Output the [X, Y] coordinate of the center of the cell containing the given text.  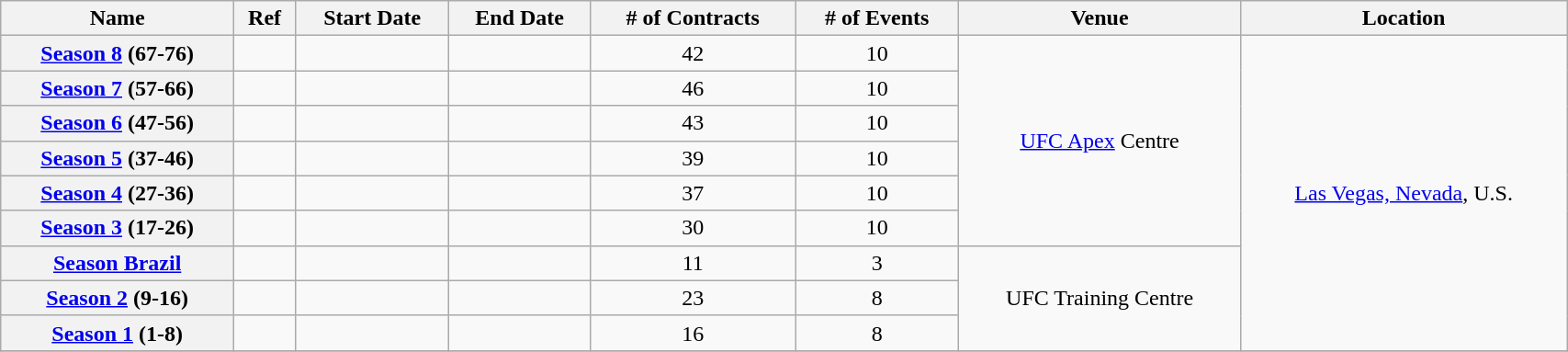
UFC Apex Centre [1100, 141]
# of Contracts [693, 18]
Season 6 (47-56) [118, 123]
23 [693, 298]
End Date [520, 18]
39 [693, 158]
Season 8 (67-76) [118, 53]
43 [693, 123]
11 [693, 263]
Venue [1100, 18]
UFC Training Centre [1100, 298]
Start Date [373, 18]
Name [118, 18]
Season 5 (37-46) [118, 158]
Season Brazil [118, 263]
# of Events [877, 18]
Ref [265, 18]
Location [1404, 18]
46 [693, 88]
3 [877, 263]
Season 7 (57-66) [118, 88]
Las Vegas, Nevada, U.S. [1404, 193]
Season 4 (27-36) [118, 193]
Season 2 (9-16) [118, 298]
Season 1 (1-8) [118, 333]
42 [693, 53]
37 [693, 193]
16 [693, 333]
Season 3 (17-26) [118, 228]
30 [693, 228]
